Search for the cell housing the specified text and yield its [X, Y] center coordinate. 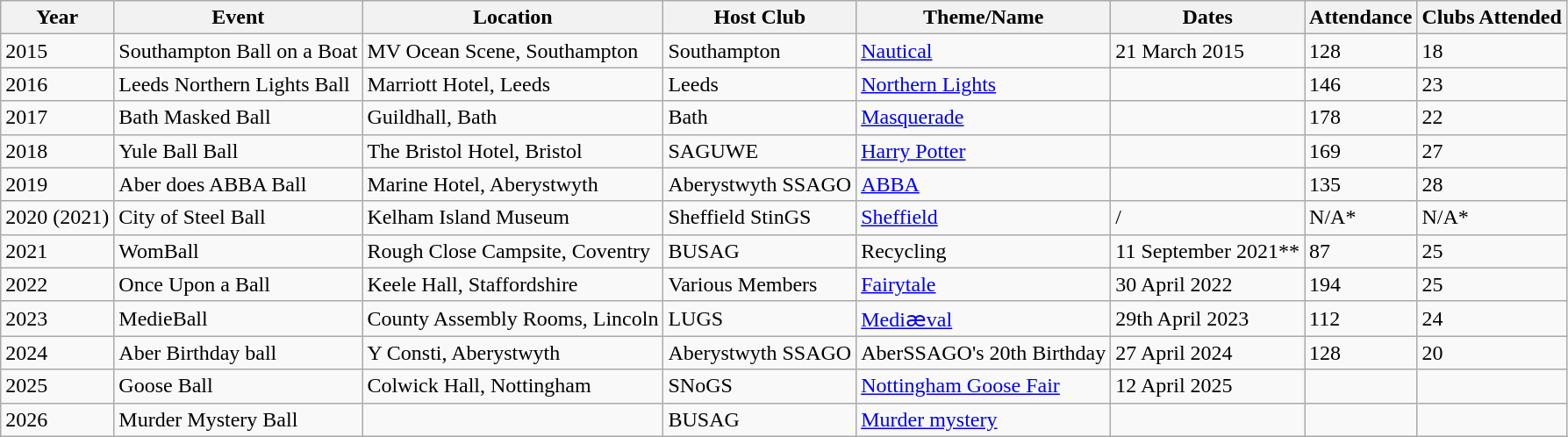
169 [1361, 151]
MV Ocean Scene, Southampton [512, 51]
Bath [760, 118]
21 March 2015 [1207, 51]
Bath Masked Ball [239, 118]
29th April 2023 [1207, 319]
2022 [58, 284]
City of Steel Ball [239, 218]
2016 [58, 84]
AberSSAGO's 20th Birthday [984, 353]
Mediӕval [984, 319]
Recycling [984, 251]
Various Members [760, 284]
2018 [58, 151]
Kelham Island Museum [512, 218]
County Assembly Rooms, Lincoln [512, 319]
12 April 2025 [1207, 386]
135 [1361, 184]
87 [1361, 251]
Aber does ABBA Ball [239, 184]
2015 [58, 51]
Guildhall, Bath [512, 118]
Rough Close Campsite, Coventry [512, 251]
Theme/Name [984, 18]
Keele Hall, Staffordshire [512, 284]
2020 (2021) [58, 218]
Yule Ball Ball [239, 151]
2019 [58, 184]
2024 [58, 353]
Event [239, 18]
Once Upon a Ball [239, 284]
Clubs Attended [1492, 18]
Leeds [760, 84]
28 [1492, 184]
11 September 2021** [1207, 251]
SNoGS [760, 386]
/ [1207, 218]
Marriott Hotel, Leeds [512, 84]
2017 [58, 118]
112 [1361, 319]
20 [1492, 353]
Y Consti, Aberystwyth [512, 353]
18 [1492, 51]
Aber Birthday ball [239, 353]
22 [1492, 118]
Year [58, 18]
Nottingham Goose Fair [984, 386]
24 [1492, 319]
2026 [58, 419]
Harry Potter [984, 151]
Southampton [760, 51]
Southampton Ball on a Boat [239, 51]
27 [1492, 151]
Sheffield StinGS [760, 218]
Northern Lights [984, 84]
194 [1361, 284]
Fairytale [984, 284]
Murder Mystery Ball [239, 419]
Host Club [760, 18]
Dates [1207, 18]
2025 [58, 386]
Attendance [1361, 18]
Marine Hotel, Aberystwyth [512, 184]
SAGUWE [760, 151]
Goose Ball [239, 386]
WomBall [239, 251]
Location [512, 18]
ABBA [984, 184]
2021 [58, 251]
Leeds Northern Lights Ball [239, 84]
The Bristol Hotel, Bristol [512, 151]
Nautical [984, 51]
LUGS [760, 319]
Murder mystery [984, 419]
23 [1492, 84]
2023 [58, 319]
Masquerade [984, 118]
30 April 2022 [1207, 284]
Colwick Hall, Nottingham [512, 386]
178 [1361, 118]
Sheffield [984, 218]
146 [1361, 84]
MedieBall [239, 319]
27 April 2024 [1207, 353]
